Capture the cell that displays the provided text and extract its (X, Y) central coordinate. 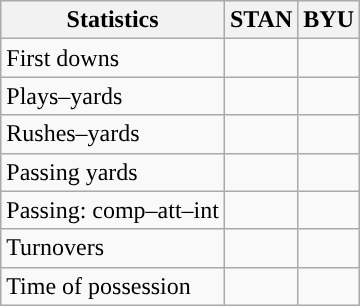
Rushes–yards (113, 134)
BYU (329, 20)
Turnovers (113, 248)
Passing yards (113, 172)
Passing: comp–att–int (113, 210)
STAN (260, 20)
Time of possession (113, 286)
Statistics (113, 20)
First downs (113, 58)
Plays–yards (113, 96)
